Pinpoint the cell where the given text exists, returning its [x, y] midpoint coordinate. 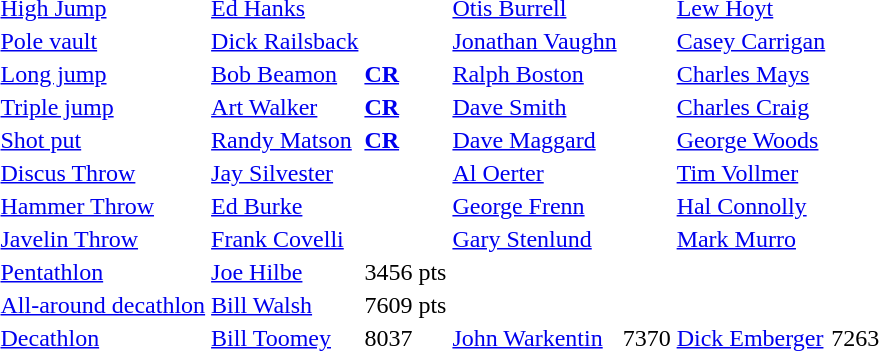
Art Walker [285, 107]
3456 pts [406, 272]
Ralph Boston [534, 74]
Dave Smith [534, 107]
Tim Vollmer [751, 173]
Bob Beamon [285, 74]
Charles Mays [751, 74]
George Woods [751, 140]
Dick Railsback [285, 41]
Casey Carrigan [751, 41]
Charles Craig [751, 107]
Bill Walsh [285, 305]
Randy Matson [285, 140]
Hal Connolly [751, 206]
7609 pts [406, 305]
Frank Covelli [285, 239]
Al Oerter [534, 173]
Jay Silvester [285, 173]
Mark Murro [751, 239]
Joe Hilbe [285, 272]
Gary Stenlund [534, 239]
George Frenn [534, 206]
Jonathan Vaughn [534, 41]
Ed Burke [285, 206]
Dave Maggard [534, 140]
